Find where the given text appears and provide that cell's center as [X, Y] coordinate. 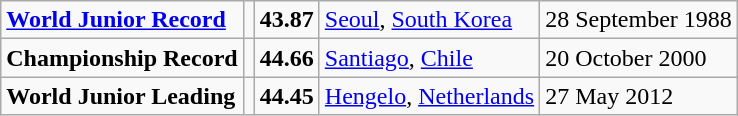
43.87 [286, 20]
20 October 2000 [639, 58]
27 May 2012 [639, 96]
Hengelo, Netherlands [429, 96]
44.45 [286, 96]
World Junior Record [122, 20]
World Junior Leading [122, 96]
Seoul, South Korea [429, 20]
Championship Record [122, 58]
Santiago, Chile [429, 58]
28 September 1988 [639, 20]
44.66 [286, 58]
